Search for the cell housing the specified text and yield its (x, y) center coordinate. 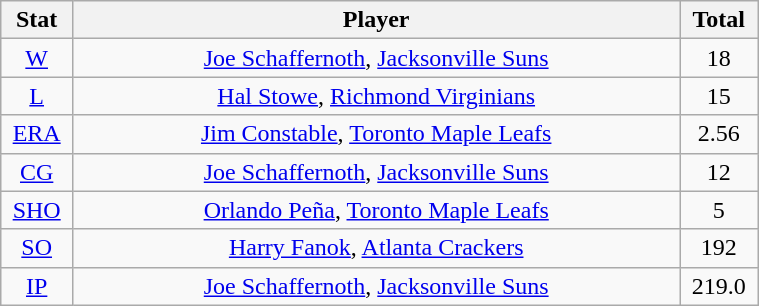
SO (37, 248)
219.0 (719, 286)
W (37, 58)
Jim Constable, Toronto Maple Leafs (376, 134)
L (37, 96)
Total (719, 20)
5 (719, 210)
Player (376, 20)
Hal Stowe, Richmond Virginians (376, 96)
2.56 (719, 134)
IP (37, 286)
Stat (37, 20)
Orlando Peña, Toronto Maple Leafs (376, 210)
18 (719, 58)
12 (719, 172)
CG (37, 172)
192 (719, 248)
ERA (37, 134)
Harry Fanok, Atlanta Crackers (376, 248)
SHO (37, 210)
15 (719, 96)
